Find where the given text appears and provide that cell's center as [X, Y] coordinate. 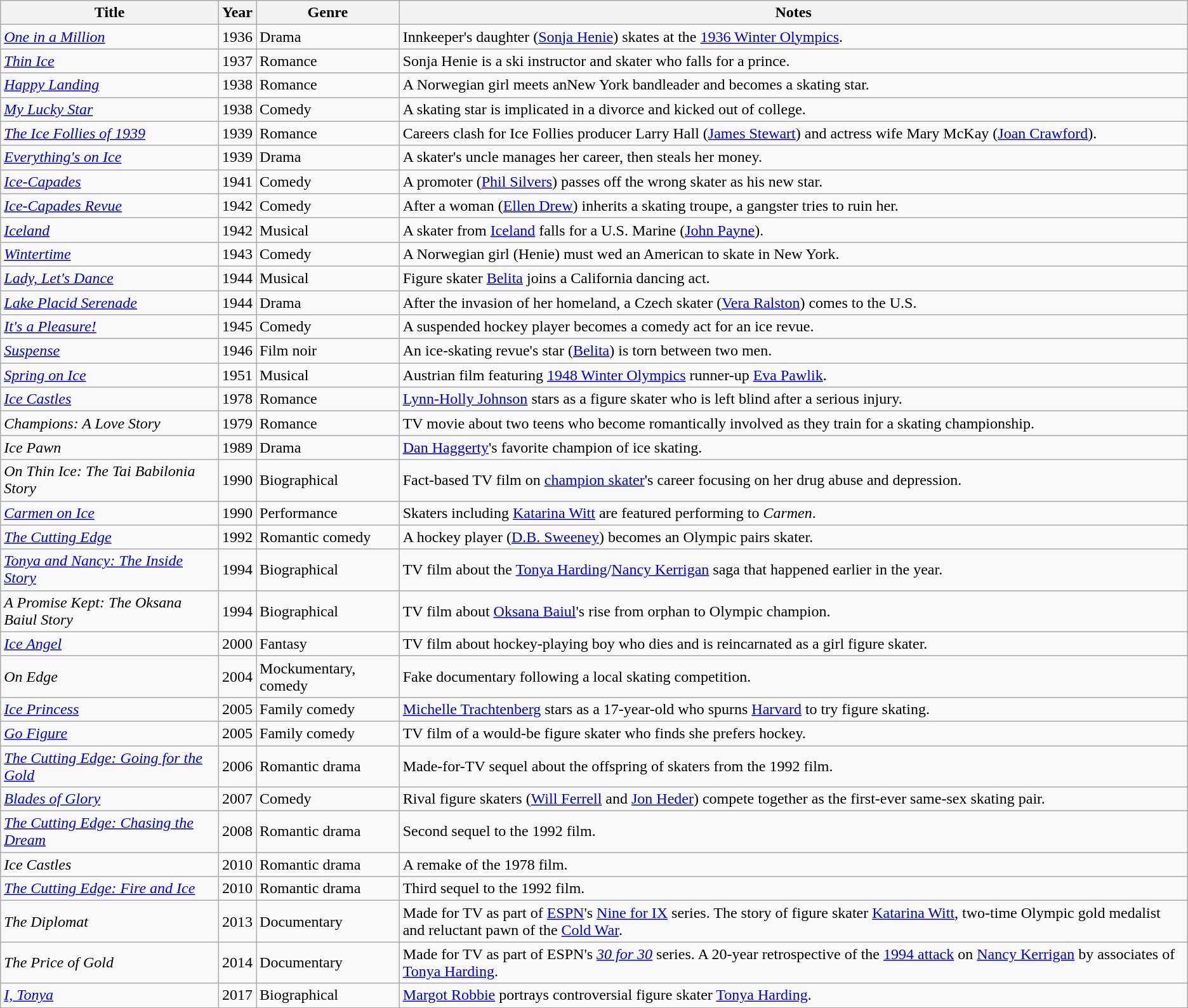
1978 [237, 399]
My Lucky Star [110, 109]
The Cutting Edge: Going for the Gold [110, 766]
A remake of the 1978 film. [793, 865]
Champions: A Love Story [110, 423]
2004 [237, 677]
A skater's uncle manages her career, then steals her money. [793, 157]
Careers clash for Ice Follies producer Larry Hall (James Stewart) and actress wife Mary McKay (Joan Crawford). [793, 133]
A promoter (Phil Silvers) passes off the wrong skater as his new star. [793, 182]
1979 [237, 423]
TV film of a would-be figure skater who finds she prefers hockey. [793, 733]
Year [237, 13]
1946 [237, 351]
Ice Angel [110, 644]
Romantic comedy [328, 537]
Dan Haggerty's favorite champion of ice skating. [793, 448]
1945 [237, 327]
I, Tonya [110, 995]
Lynn-Holly Johnson stars as a figure skater who is left blind after a serious injury. [793, 399]
A Norwegian girl meets anNew York bandleader and becomes a skating star. [793, 85]
Title [110, 13]
Fact-based TV film on champion skater's career focusing on her drug abuse and depression. [793, 480]
It's a Pleasure! [110, 327]
On Edge [110, 677]
Go Figure [110, 733]
Thin Ice [110, 61]
Notes [793, 13]
Ice Princess [110, 709]
A skating star is implicated in a divorce and kicked out of college. [793, 109]
After a woman (Ellen Drew) inherits a skating troupe, a gangster tries to ruin her. [793, 206]
Fantasy [328, 644]
Everything's on Ice [110, 157]
Carmen on Ice [110, 513]
The Ice Follies of 1939 [110, 133]
A suspended hockey player becomes a comedy act for an ice revue. [793, 327]
1992 [237, 537]
2014 [237, 962]
The Cutting Edge [110, 537]
The Price of Gold [110, 962]
The Diplomat [110, 922]
Wintertime [110, 254]
1951 [237, 375]
Second sequel to the 1992 film. [793, 832]
Spring on Ice [110, 375]
2008 [237, 832]
TV film about the Tonya Harding/Nancy Kerrigan saga that happened earlier in the year. [793, 570]
Fake documentary following a local skating competition. [793, 677]
Made-for-TV sequel about the offspring of skaters from the 1992 film. [793, 766]
TV film about Oksana Baiul's rise from orphan to Olympic champion. [793, 611]
Made for TV as part of ESPN's 30 for 30 series. A 20-year retrospective of the 1994 attack on Nancy Kerrigan by associates of Tonya Harding. [793, 962]
The Cutting Edge: Chasing the Dream [110, 832]
The Cutting Edge: Fire and Ice [110, 889]
Lake Placid Serenade [110, 303]
1936 [237, 37]
Figure skater Belita joins a California dancing act. [793, 278]
TV movie about two teens who become romantically involved as they train for a skating championship. [793, 423]
Tonya and Nancy: The Inside Story [110, 570]
Happy Landing [110, 85]
Performance [328, 513]
Ice Pawn [110, 448]
A Norwegian girl (Henie) must wed an American to skate in New York. [793, 254]
One in a Million [110, 37]
2007 [237, 799]
1989 [237, 448]
Suspense [110, 351]
1937 [237, 61]
Skaters including Katarina Witt are featured performing to Carmen. [793, 513]
2000 [237, 644]
Sonja Henie is a ski instructor and skater who falls for a prince. [793, 61]
TV film about hockey-playing boy who dies and is reincarnated as a girl figure skater. [793, 644]
Third sequel to the 1992 film. [793, 889]
Genre [328, 13]
A hockey player (D.B. Sweeney) becomes an Olympic pairs skater. [793, 537]
2017 [237, 995]
Rival figure skaters (Will Ferrell and Jon Heder) compete together as the first-ever same-sex skating pair. [793, 799]
Innkeeper's daughter (Sonja Henie) skates at the 1936 Winter Olympics. [793, 37]
Austrian film featuring 1948 Winter Olympics runner-up Eva Pawlik. [793, 375]
A Promise Kept: The Oksana Baiul Story [110, 611]
Ice-Capades [110, 182]
1943 [237, 254]
An ice-skating revue's star (Belita) is torn between two men. [793, 351]
Iceland [110, 230]
Ice-Capades Revue [110, 206]
1941 [237, 182]
Blades of Glory [110, 799]
Lady, Let's Dance [110, 278]
On Thin Ice: The Tai Babilonia Story [110, 480]
Film noir [328, 351]
2006 [237, 766]
Margot Robbie portrays controversial figure skater Tonya Harding. [793, 995]
Michelle Trachtenberg stars as a 17-year-old who spurns Harvard to try figure skating. [793, 709]
A skater from Iceland falls for a U.S. Marine (John Payne). [793, 230]
Mockumentary, comedy [328, 677]
2013 [237, 922]
After the invasion of her homeland, a Czech skater (Vera Ralston) comes to the U.S. [793, 303]
